Return (x, y) of the center of cell containing provided text 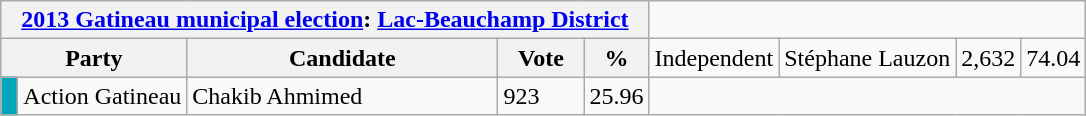
Action Gatineau (102, 96)
Stéphane Lauzon (868, 58)
923 (541, 96)
Chakib Ahmimed (342, 96)
2013 Gatineau municipal election: Lac-Beauchamp District (325, 20)
Vote (541, 58)
25.96 (616, 96)
Candidate (342, 58)
Independent (714, 58)
Party (94, 58)
74.04 (1054, 58)
2,632 (988, 58)
% (616, 58)
